Output the (X, Y) coordinate of the center of the cell containing the given text.  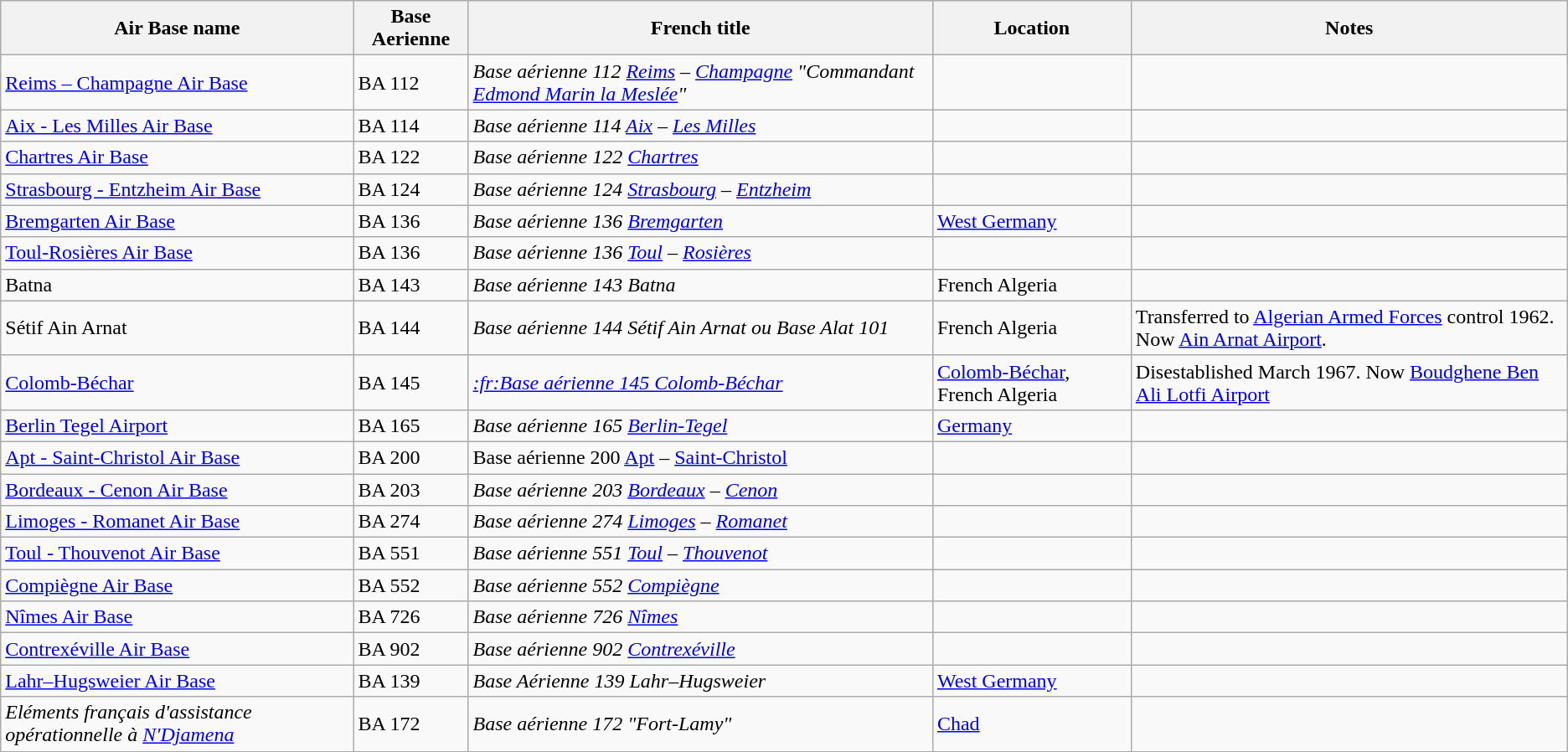
Apt - Saint-Christol Air Base (178, 457)
Base aérienne 165 Berlin-Tegel (700, 425)
Base aérienne 200 Apt – Saint-Christol (700, 457)
Base aérienne 726 Nîmes (700, 617)
Base aérienne 112 Reims – Champagne "Commandant Edmond Marin la Meslée" (700, 82)
BA 552 (410, 585)
Base aérienne 144 Sétif Ain Arnat ou Base Alat 101 (700, 328)
Base Aérienne 139 Lahr–Hugsweier (700, 681)
Nîmes Air Base (178, 617)
Base Aerienne (410, 28)
BA 902 (410, 649)
Notes (1349, 28)
Base aérienne 136 Bremgarten (700, 221)
BA 144 (410, 328)
Germany (1032, 425)
Lahr–Hugsweier Air Base (178, 681)
Colomb-Béchar (178, 382)
Batna (178, 285)
Eléments français d'assistance opérationnelle à N'Djamena (178, 724)
BA 726 (410, 617)
Transferred to Algerian Armed Forces control 1962. Now Ain Arnat Airport. (1349, 328)
Base aérienne 203 Bordeaux – Cenon (700, 490)
BA 274 (410, 522)
BA 165 (410, 425)
Base aérienne 551 Toul – Thouvenot (700, 554)
Base aérienne 274 Limoges – Romanet (700, 522)
Base aérienne 124 Strasbourg – Entzheim (700, 189)
Bremgarten Air Base (178, 221)
Base aérienne 172 "Fort-Lamy" (700, 724)
Aix - Les Milles Air Base (178, 126)
Base aérienne 122 Chartres (700, 157)
Colomb-Béchar, French Algeria (1032, 382)
BA 551 (410, 554)
Sétif Ain Arnat (178, 328)
Base aérienne 143 Batna (700, 285)
Contrexéville Air Base (178, 649)
Strasbourg - Entzheim Air Base (178, 189)
BA 122 (410, 157)
BA 200 (410, 457)
Berlin Tegel Airport (178, 425)
Base aérienne 114 Aix – Les Milles (700, 126)
Disestablished March 1967. Now Boudghene Ben Ali Lotfi Airport (1349, 382)
:fr:Base aérienne 145 Colomb-Béchar (700, 382)
BA 114 (410, 126)
Air Base name (178, 28)
BA 112 (410, 82)
BA 143 (410, 285)
BA 172 (410, 724)
BA 203 (410, 490)
Toul - Thouvenot Air Base (178, 554)
French title (700, 28)
BA 124 (410, 189)
Reims – Champagne Air Base (178, 82)
Location (1032, 28)
Base aérienne 136 Toul – Rosières (700, 253)
Bordeaux - Cenon Air Base (178, 490)
Compiègne Air Base (178, 585)
Base aérienne 552 Compiègne (700, 585)
Chad (1032, 724)
Limoges - Romanet Air Base (178, 522)
Base aérienne 902 Contrexéville (700, 649)
Chartres Air Base (178, 157)
BA 145 (410, 382)
Toul-Rosières Air Base (178, 253)
BA 139 (410, 681)
